Identify which cell holds the provided text, then report its (x, y) central coordinate. 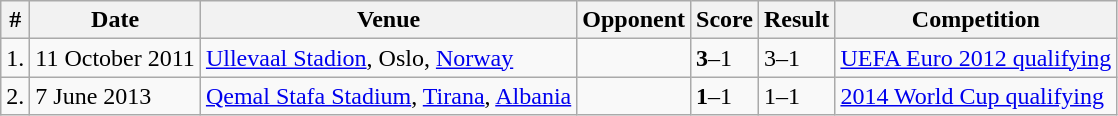
Venue (388, 20)
Opponent (634, 20)
1. (16, 58)
Date (116, 20)
2. (16, 96)
7 June 2013 (116, 96)
2014 World Cup qualifying (976, 96)
Qemal Stafa Stadium, Tirana, Albania (388, 96)
Ullevaal Stadion, Oslo, Norway (388, 58)
# (16, 20)
UEFA Euro 2012 qualifying (976, 58)
Score (725, 20)
Competition (976, 20)
11 October 2011 (116, 58)
Result (796, 20)
